Scan for the cell matching the given text and deliver its [x, y] coordinate at center. 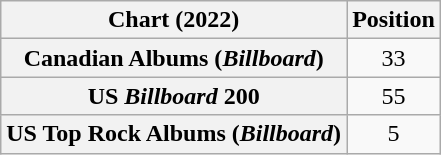
Chart (2022) [174, 20]
Position [394, 20]
US Billboard 200 [174, 96]
US Top Rock Albums (Billboard) [174, 134]
55 [394, 96]
5 [394, 134]
Canadian Albums (Billboard) [174, 58]
33 [394, 58]
